Output the [x, y] coordinate of the center of the cell containing the given text.  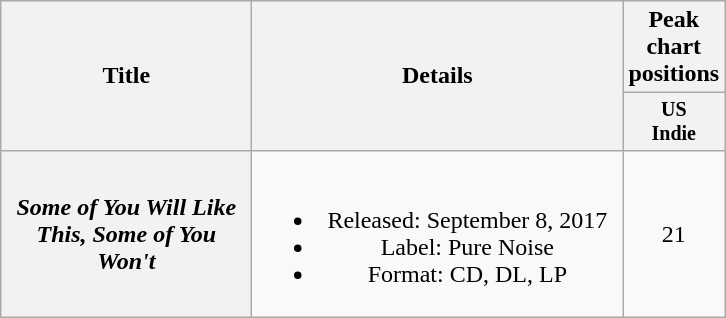
Title [126, 76]
USIndie [674, 122]
21 [674, 234]
Peak chartpositions [674, 47]
Released: September 8, 2017Label: Pure NoiseFormat: CD, DL, LP [438, 234]
Some of You Will Like This, Some of You Won't [126, 234]
Details [438, 76]
